Find where the given text appears and provide that cell's center as (x, y) coordinate. 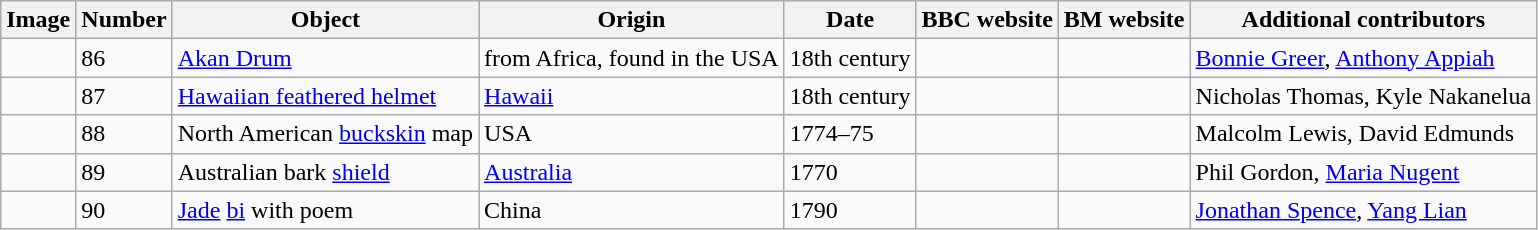
BM website (1124, 20)
Nicholas Thomas, Kyle Nakanelua (1364, 96)
Australia (632, 172)
Phil Gordon, Maria Nugent (1364, 172)
1790 (850, 210)
Image (38, 20)
Jade bi with poem (325, 210)
87 (124, 96)
Hawaii (632, 96)
North American buckskin map (325, 134)
Object (325, 20)
BBC website (987, 20)
90 (124, 210)
1774–75 (850, 134)
USA (632, 134)
Date (850, 20)
86 (124, 58)
Hawaiian feathered helmet (325, 96)
1770 (850, 172)
89 (124, 172)
Australian bark shield (325, 172)
88 (124, 134)
Jonathan Spence, Yang Lian (1364, 210)
Bonnie Greer, Anthony Appiah (1364, 58)
Akan Drum (325, 58)
Number (124, 20)
from Africa, found in the USA (632, 58)
Origin (632, 20)
China (632, 210)
Additional contributors (1364, 20)
Malcolm Lewis, David Edmunds (1364, 134)
